Detect which cell encompasses the target text, then output its [x, y] center coordinate. 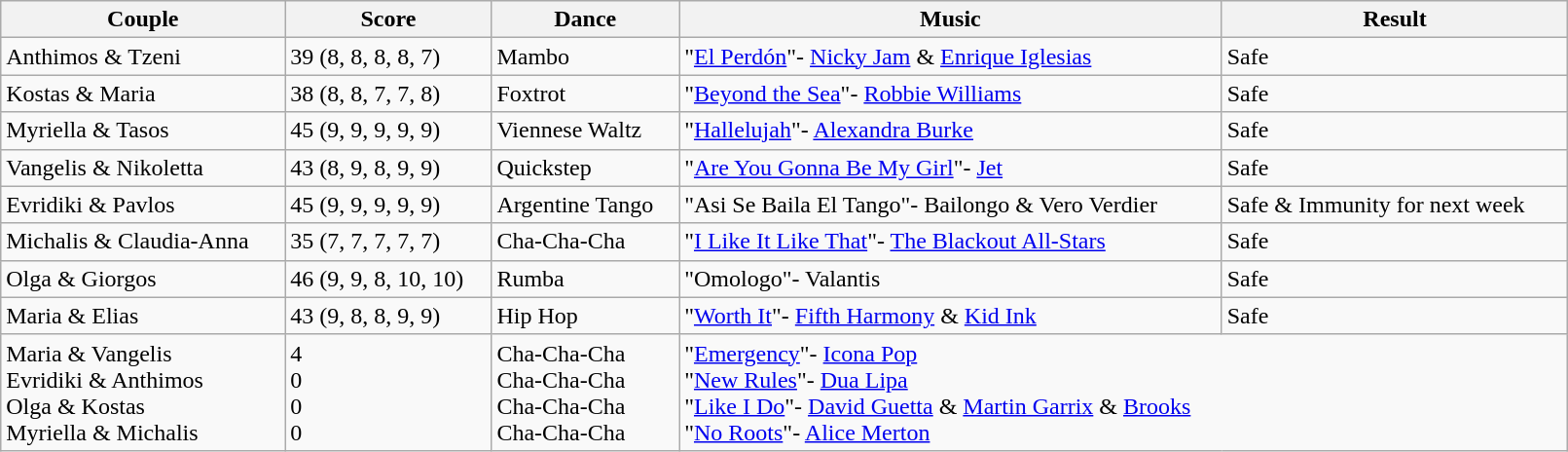
38 (8, 8, 7, 7, 8) [388, 94]
4000 [388, 392]
Safe & Immunity for next week [1395, 205]
Michalis & Claudia-Anna [143, 242]
"Asi Se Baila El Tango"- Bailongo & Vero Verdier [951, 205]
Viennese Waltz [586, 131]
"I Like It Like That"- The Blackout All-Stars [951, 242]
Hip Hop [586, 316]
Cha-Cha-Cha [586, 242]
Foxtrot [586, 94]
43 (9, 8, 8, 9, 9) [388, 316]
Quickstep [586, 168]
Myriella & Tasos [143, 131]
43 (8, 9, 8, 9, 9) [388, 168]
Score [388, 19]
"Are You Gonna Be My Girl"- Jet [951, 168]
Anthimos & Tzeni [143, 56]
Evridiki & Pavlos [143, 205]
Cha-Cha-ChaCha-Cha-ChaCha-Cha-ChaCha-Cha-Cha [586, 392]
Kostas & Maria [143, 94]
Maria & Elias [143, 316]
Maria & VangelisEvridiki & AnthimosOlga & KostasMyriella & Michalis [143, 392]
Dance [586, 19]
"Emergency"- Icona Pop"New Rules"- Dua Lipa"Like I Do"- David Guetta & Martin Garrix & Brooks"No Roots"- Alice Merton [1123, 392]
"Omologo"- Valantis [951, 279]
"Beyond the Sea"- Robbie Williams [951, 94]
Mambo [586, 56]
"Hallelujah"- Alexandra Burke [951, 131]
"Worth It"- Fifth Harmony & Kid Ink [951, 316]
35 (7, 7, 7, 7, 7) [388, 242]
Vangelis & Nikoletta [143, 168]
Olga & Giorgos [143, 279]
Argentine Tango [586, 205]
Couple [143, 19]
Music [951, 19]
Rumba [586, 279]
39 (8, 8, 8, 8, 7) [388, 56]
Result [1395, 19]
"El Perdón"- Nicky Jam & Enrique Iglesias [951, 56]
46 (9, 9, 8, 10, 10) [388, 279]
